Return (X, Y) of the center of cell containing provided text 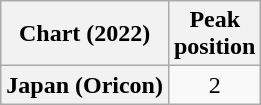
Japan (Oricon) (85, 85)
Peakposition (214, 34)
2 (214, 85)
Chart (2022) (85, 34)
